Locate the cell with the specified text and output its (X, Y) center coordinate. 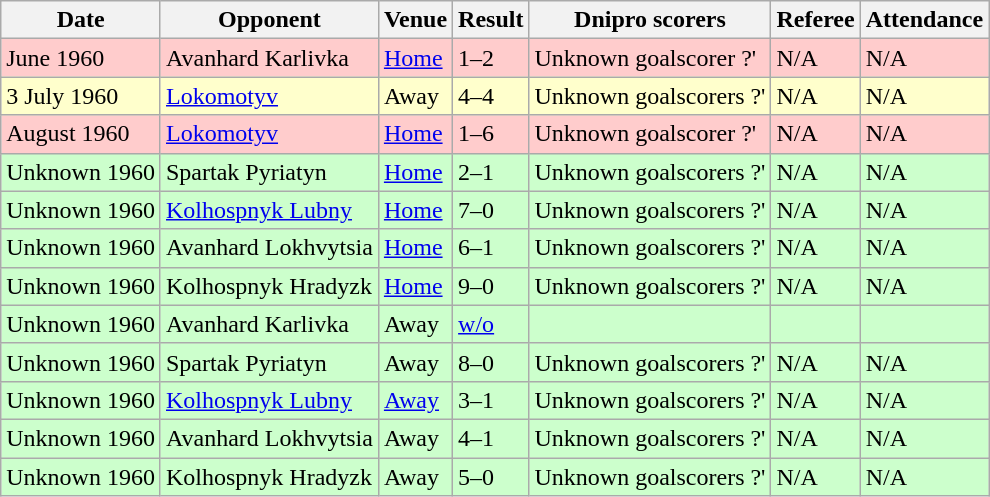
w/o (491, 324)
Attendance (924, 20)
3 July 1960 (81, 96)
5–0 (491, 477)
8–0 (491, 362)
7–0 (491, 210)
Referee (816, 20)
3–1 (491, 400)
Dnipro scorers (650, 20)
6–1 (491, 248)
2–1 (491, 172)
1–6 (491, 134)
4–4 (491, 96)
9–0 (491, 286)
4–1 (491, 438)
1–2 (491, 58)
June 1960 (81, 58)
August 1960 (81, 134)
Result (491, 20)
Date (81, 20)
Venue (415, 20)
Opponent (269, 20)
